Determine the (x, y) coordinate at the center of the cell enclosing the given text.  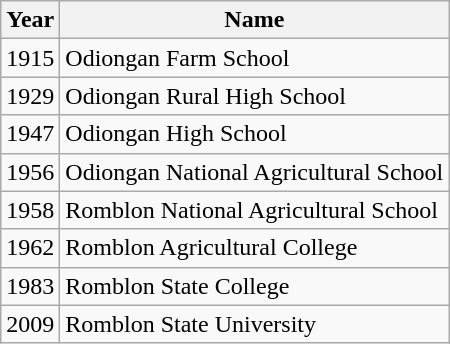
1929 (30, 96)
2009 (30, 324)
Name (254, 20)
1983 (30, 286)
Year (30, 20)
Odiongan National Agricultural School (254, 172)
1958 (30, 210)
Odiongan Rural High School (254, 96)
Romblon State College (254, 286)
Romblon National Agricultural School (254, 210)
1962 (30, 248)
Odiongan High School (254, 134)
1956 (30, 172)
1915 (30, 58)
1947 (30, 134)
Romblon State University (254, 324)
Odiongan Farm School (254, 58)
Romblon Agricultural College (254, 248)
